Locate the cell with the specified text and output its (x, y) center coordinate. 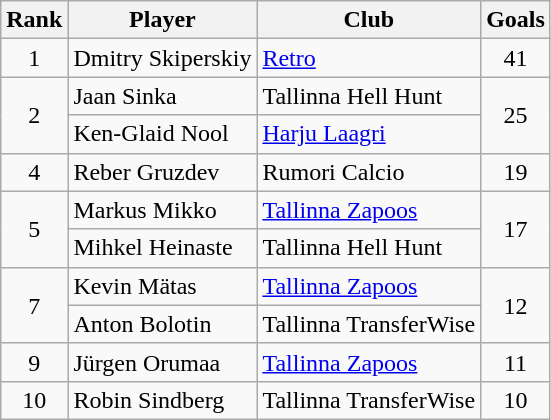
4 (34, 172)
7 (34, 305)
Jaan Sinka (162, 96)
1 (34, 58)
Mihkel Heinaste (162, 248)
Player (162, 20)
Kevin Mätas (162, 286)
2 (34, 115)
Robin Sindberg (162, 400)
Goals (516, 20)
Rank (34, 20)
Reber Gruzdev (162, 172)
Jürgen Orumaa (162, 362)
41 (516, 58)
Rumori Calcio (369, 172)
11 (516, 362)
Harju Laagri (369, 134)
19 (516, 172)
Club (369, 20)
Ken-Glaid Nool (162, 134)
17 (516, 229)
Retro (369, 58)
25 (516, 115)
Markus Mikko (162, 210)
Dmitry Skiperskiy (162, 58)
9 (34, 362)
5 (34, 229)
12 (516, 305)
Anton Bolotin (162, 324)
